For the text-containing cell, return its midpoint in (x, y) coordinate format. 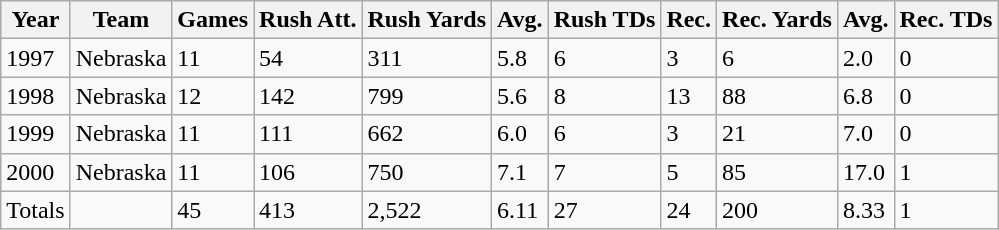
2,522 (427, 210)
6.11 (520, 210)
8 (604, 96)
2.0 (866, 58)
799 (427, 96)
662 (427, 134)
Games (213, 20)
45 (213, 210)
7.1 (520, 172)
6.8 (866, 96)
1997 (36, 58)
750 (427, 172)
111 (308, 134)
413 (308, 210)
8.33 (866, 210)
12 (213, 96)
21 (778, 134)
1998 (36, 96)
Rec. (689, 20)
17.0 (866, 172)
200 (778, 210)
85 (778, 172)
5.8 (520, 58)
Year (36, 20)
5 (689, 172)
7 (604, 172)
13 (689, 96)
6.0 (520, 134)
27 (604, 210)
7.0 (866, 134)
Rec. Yards (778, 20)
311 (427, 58)
2000 (36, 172)
Team (121, 20)
Rush Att. (308, 20)
106 (308, 172)
Totals (36, 210)
54 (308, 58)
Rush Yards (427, 20)
5.6 (520, 96)
Rush TDs (604, 20)
1999 (36, 134)
24 (689, 210)
88 (778, 96)
Rec. TDs (946, 20)
142 (308, 96)
